Provide the [x, y] coordinate of the cell's center where the given text is located.  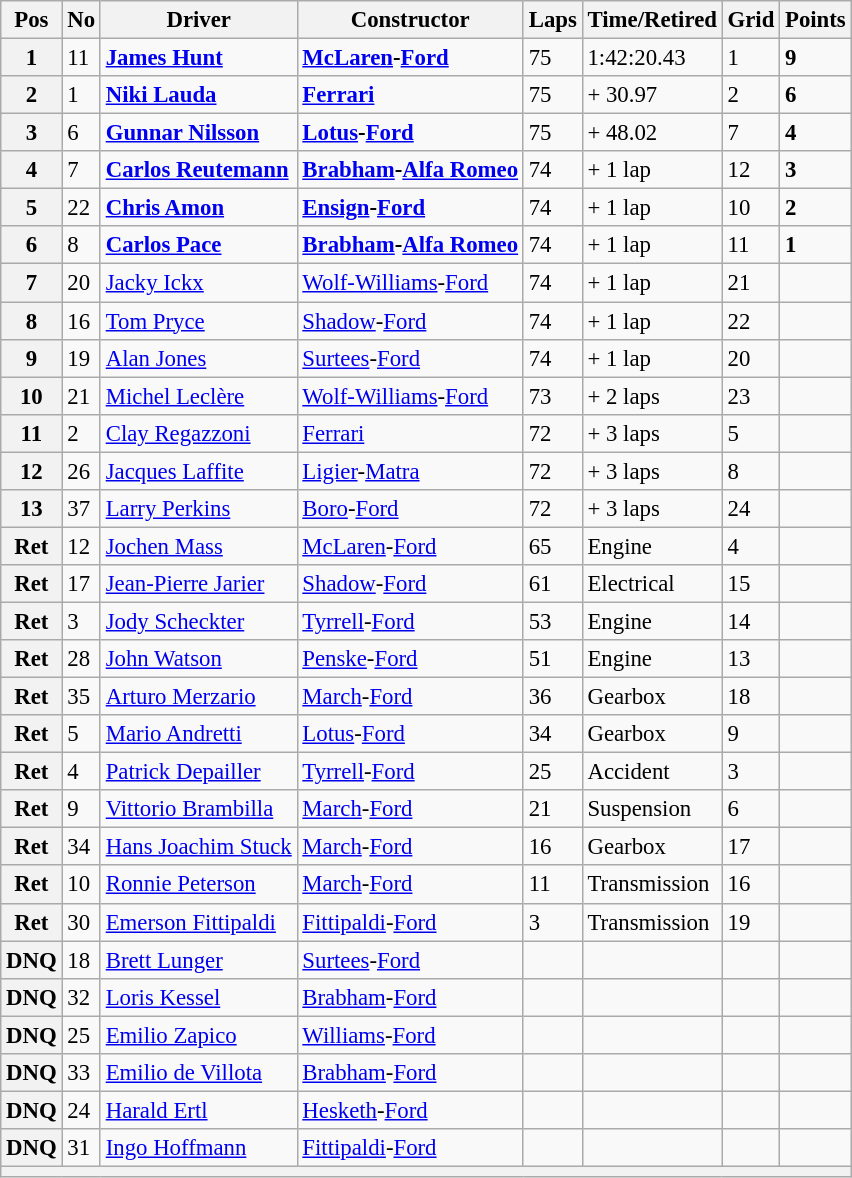
14 [750, 621]
Suspension [652, 809]
Gunnar Nilsson [198, 133]
73 [552, 396]
28 [81, 659]
John Watson [198, 659]
Harald Ertl [198, 1110]
+ 30.97 [652, 95]
Electrical [652, 584]
Jacques Laffite [198, 471]
36 [552, 697]
Carlos Reutemann [198, 170]
Vittorio Brambilla [198, 809]
Time/Retired [652, 20]
Pos [32, 20]
Hesketh-Ford [410, 1110]
26 [81, 471]
65 [552, 546]
Tom Pryce [198, 321]
Boro-Ford [410, 509]
Points [816, 20]
51 [552, 659]
+ 48.02 [652, 133]
30 [81, 922]
Jacky Ickx [198, 283]
Emerson Fittipaldi [198, 922]
Ronnie Peterson [198, 885]
Arturo Merzario [198, 697]
Jochen Mass [198, 546]
Patrick Depailler [198, 772]
Penske-Ford [410, 659]
Emilio Zapico [198, 1035]
Larry Perkins [198, 509]
Carlos Pace [198, 245]
61 [552, 584]
53 [552, 621]
Hans Joachim Stuck [198, 847]
33 [81, 1073]
35 [81, 697]
Alan Jones [198, 358]
Jody Scheckter [198, 621]
23 [750, 396]
Loris Kessel [198, 997]
Laps [552, 20]
Ligier-Matra [410, 471]
37 [81, 509]
15 [750, 584]
Emilio de Villota [198, 1073]
Jean-Pierre Jarier [198, 584]
Constructor [410, 20]
31 [81, 1148]
No [81, 20]
Chris Amon [198, 208]
James Hunt [198, 58]
Clay Regazzoni [198, 433]
Brett Lunger [198, 960]
Williams-Ford [410, 1035]
Grid [750, 20]
Niki Lauda [198, 95]
Ensign-Ford [410, 208]
Mario Andretti [198, 734]
Ingo Hoffmann [198, 1148]
32 [81, 997]
Driver [198, 20]
Accident [652, 772]
1:42:20.43 [652, 58]
+ 2 laps [652, 396]
Michel Leclère [198, 396]
